Extract the [X, Y] coordinate from the center of the cell holding the provided text.  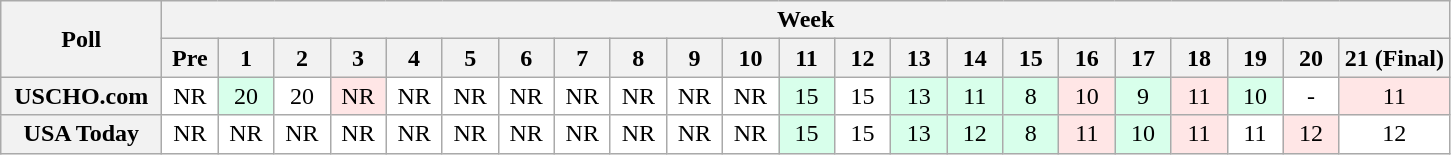
6 [526, 58]
2 [302, 58]
USA Today [82, 134]
7 [582, 58]
14 [975, 58]
19 [1255, 58]
3 [358, 58]
18 [1199, 58]
4 [414, 58]
Poll [82, 39]
USCHO.com [82, 96]
1 [246, 58]
17 [1143, 58]
21 (Final) [1394, 58]
Week [806, 20]
- [1311, 96]
5 [470, 58]
Pre [190, 58]
16 [1087, 58]
